Capture the cell that displays the provided text and extract its (X, Y) central coordinate. 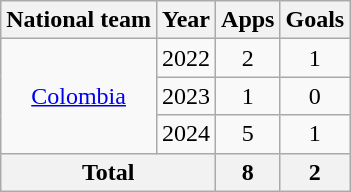
5 (248, 134)
2023 (186, 96)
0 (315, 96)
Year (186, 20)
Apps (248, 20)
Colombia (79, 96)
2024 (186, 134)
National team (79, 20)
Goals (315, 20)
2022 (186, 58)
8 (248, 172)
Total (108, 172)
